Detect which cell encompasses the target text, then output its (X, Y) center coordinate. 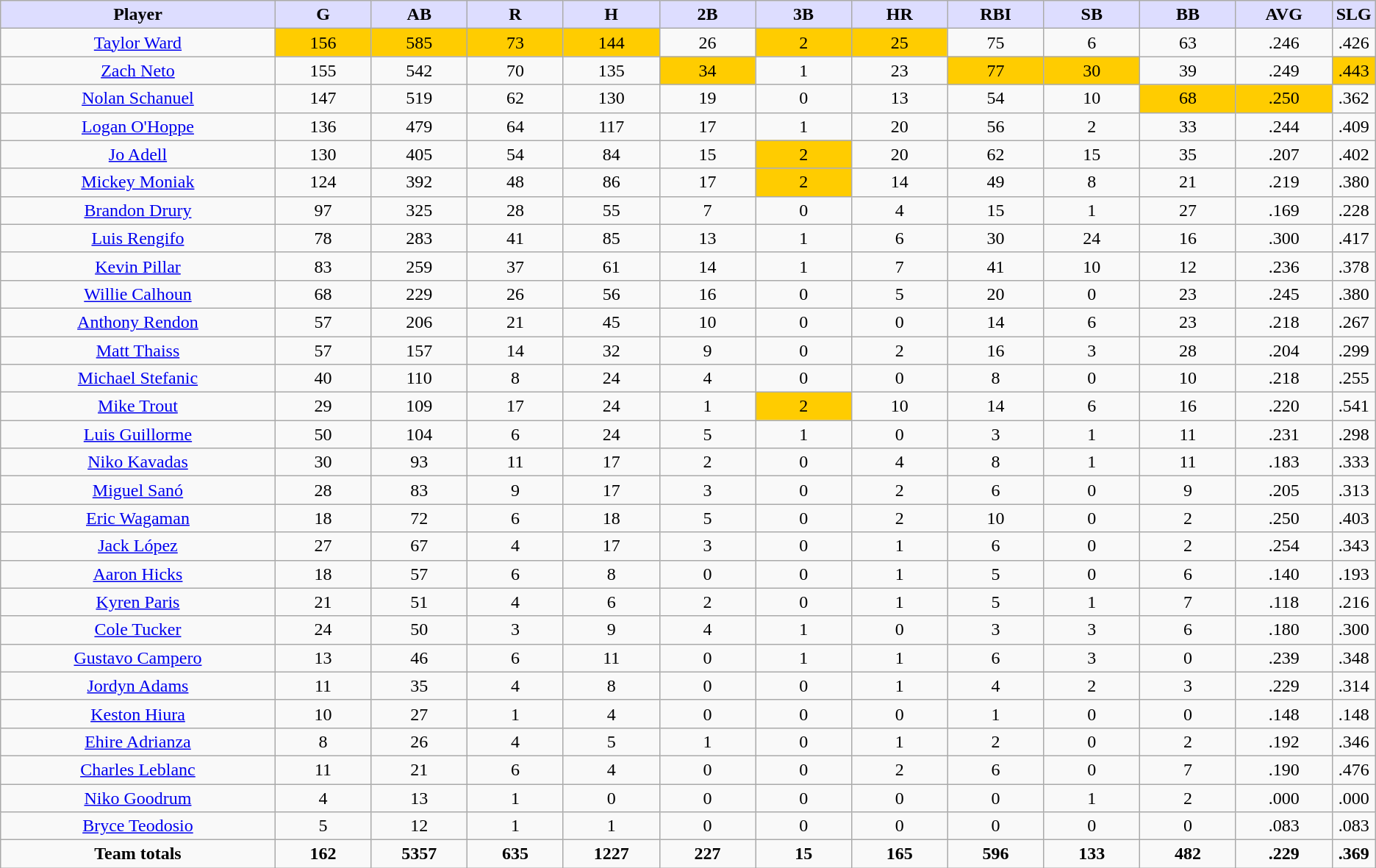
156 (323, 43)
75 (995, 43)
86 (612, 182)
Charles Leblanc (138, 770)
Kyren Paris (138, 602)
Michael Stefanic (138, 379)
64 (516, 126)
Gustavo Campero (138, 658)
325 (419, 210)
85 (612, 238)
.298 (1354, 434)
Nolan Schanuel (138, 98)
46 (419, 658)
Aaron Hicks (138, 574)
Niko Goodrum (138, 797)
Taylor Ward (138, 43)
70 (516, 71)
Team totals (138, 854)
Eric Wagaman (138, 518)
.216 (1354, 602)
.192 (1283, 742)
.346 (1354, 742)
Jordyn Adams (138, 686)
Mickey Moniak (138, 182)
Miguel Sanó (138, 490)
136 (323, 126)
.417 (1354, 238)
.443 (1354, 71)
.219 (1283, 182)
117 (612, 126)
39 (1188, 71)
1227 (612, 854)
SLG (1354, 15)
49 (995, 182)
Jo Adell (138, 154)
63 (1188, 43)
Mike Trout (138, 406)
.267 (1354, 322)
5357 (419, 854)
124 (323, 182)
133 (1092, 854)
.409 (1354, 126)
Anthony Rendon (138, 322)
.244 (1283, 126)
.231 (1283, 434)
Ehire Adrianza (138, 742)
.236 (1283, 266)
Niko Kavadas (138, 462)
.254 (1283, 546)
.140 (1283, 574)
Matt Thaiss (138, 351)
.228 (1354, 210)
.245 (1283, 294)
48 (516, 182)
635 (516, 854)
25 (900, 43)
135 (612, 71)
Kevin Pillar (138, 266)
.190 (1283, 770)
G (323, 15)
H (612, 15)
165 (900, 854)
34 (707, 71)
37 (516, 266)
.204 (1283, 351)
67 (419, 546)
Zach Neto (138, 71)
.362 (1354, 98)
479 (419, 126)
519 (419, 98)
93 (419, 462)
.183 (1283, 462)
Willie Calhoun (138, 294)
.313 (1354, 490)
19 (707, 98)
.193 (1354, 574)
109 (419, 406)
.541 (1354, 406)
Luis Rengifo (138, 238)
97 (323, 210)
.207 (1283, 154)
.239 (1283, 658)
Brandon Drury (138, 210)
.314 (1354, 686)
227 (707, 854)
.205 (1283, 490)
.402 (1354, 154)
482 (1188, 854)
32 (612, 351)
29 (323, 406)
61 (612, 266)
Keston Hiura (138, 714)
2B (707, 15)
73 (516, 43)
.476 (1354, 770)
Logan O'Hoppe (138, 126)
HR (900, 15)
155 (323, 71)
.403 (1354, 518)
.426 (1354, 43)
SB (1092, 15)
.249 (1283, 71)
405 (419, 154)
40 (323, 379)
Luis Guillorme (138, 434)
AVG (1283, 15)
.299 (1354, 351)
157 (419, 351)
.343 (1354, 546)
144 (612, 43)
R (516, 15)
585 (419, 43)
162 (323, 854)
BB (1188, 15)
147 (323, 98)
596 (995, 854)
259 (419, 266)
RBI (995, 15)
229 (419, 294)
283 (419, 238)
45 (612, 322)
.220 (1283, 406)
AB (419, 15)
Cole Tucker (138, 630)
.378 (1354, 266)
.255 (1354, 379)
77 (995, 71)
.169 (1283, 210)
392 (419, 182)
Player (138, 15)
542 (419, 71)
.369 (1354, 854)
206 (419, 322)
.333 (1354, 462)
.348 (1354, 658)
110 (419, 379)
Jack López (138, 546)
72 (419, 518)
78 (323, 238)
.246 (1283, 43)
51 (419, 602)
.118 (1283, 602)
3B (804, 15)
84 (612, 154)
.180 (1283, 630)
Bryce Teodosio (138, 826)
33 (1188, 126)
55 (612, 210)
104 (419, 434)
